From the cell containing the given text, extract its center point as (x, y) coordinate. 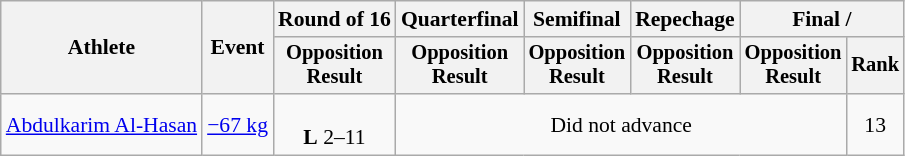
Quarterfinal (460, 19)
Semifinal (578, 19)
Round of 16 (334, 19)
Repechage (685, 19)
13 (875, 124)
Final / (822, 19)
Athlete (102, 48)
Event (238, 48)
L 2–11 (334, 124)
Abdulkarim Al-Hasan (102, 124)
−67 kg (238, 124)
Did not advance (621, 124)
Rank (875, 66)
